Provide the [x, y] coordinate of the cell's center where the given text is located.  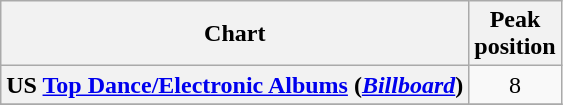
Peakposition [515, 34]
Chart [235, 34]
US Top Dance/Electronic Albums (Billboard) [235, 85]
8 [515, 85]
